Search for the cell housing the specified text and yield its [X, Y] center coordinate. 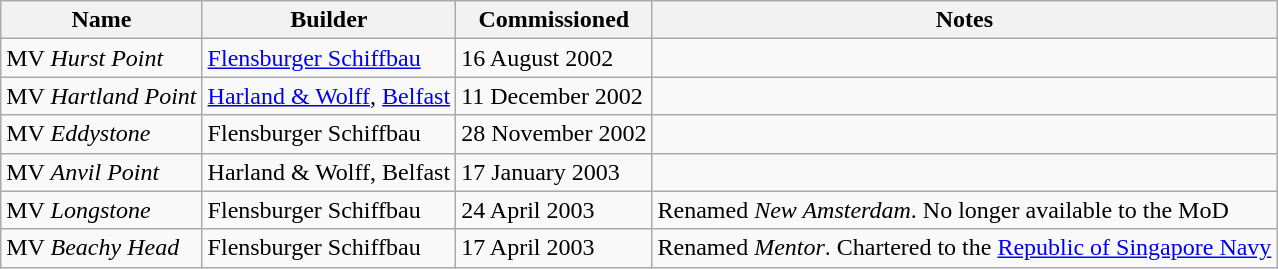
Builder [329, 20]
MV Longstone [102, 210]
Commissioned [554, 20]
Name [102, 20]
MV Eddystone [102, 134]
MV Anvil Point [102, 172]
Renamed New Amsterdam. No longer available to the MoD [964, 210]
17 January 2003 [554, 172]
MV Beachy Head [102, 248]
17 April 2003 [554, 248]
11 December 2002 [554, 96]
MV Hartland Point [102, 96]
24 April 2003 [554, 210]
MV Hurst Point [102, 58]
16 August 2002 [554, 58]
28 November 2002 [554, 134]
Notes [964, 20]
Renamed Mentor. Chartered to the Republic of Singapore Navy [964, 248]
